Extract the (x, y) coordinate from the center of the cell holding the provided text.  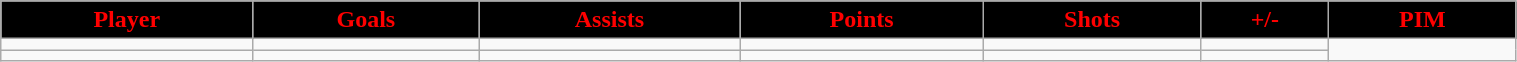
PIM (1422, 20)
Shots (1092, 20)
+/- (1265, 20)
Points (862, 20)
Assists (610, 20)
Player (127, 20)
Goals (366, 20)
